Determine the (X, Y) coordinate at the center of the cell enclosing the given text.  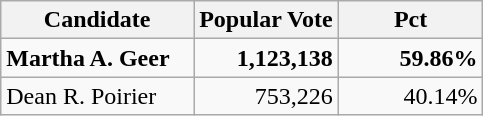
Martha A. Geer (98, 58)
1,123,138 (266, 58)
Popular Vote (266, 20)
753,226 (266, 96)
Pct (410, 20)
Dean R. Poirier (98, 96)
Candidate (98, 20)
40.14% (410, 96)
59.86% (410, 58)
